Capture the cell that displays the provided text and extract its [x, y] central coordinate. 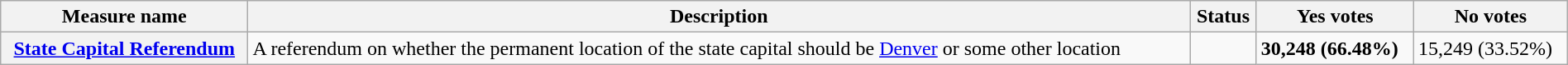
30,248 (66.48%) [1335, 48]
Description [719, 17]
15,249 (33.52%) [1490, 48]
Measure name [124, 17]
Yes votes [1335, 17]
No votes [1490, 17]
State Capital Referendum [124, 48]
A referendum on whether the permanent location of the state capital should be Denver or some other location [719, 48]
Status [1224, 17]
